Identify which cell holds the provided text, then report its [X, Y] central coordinate. 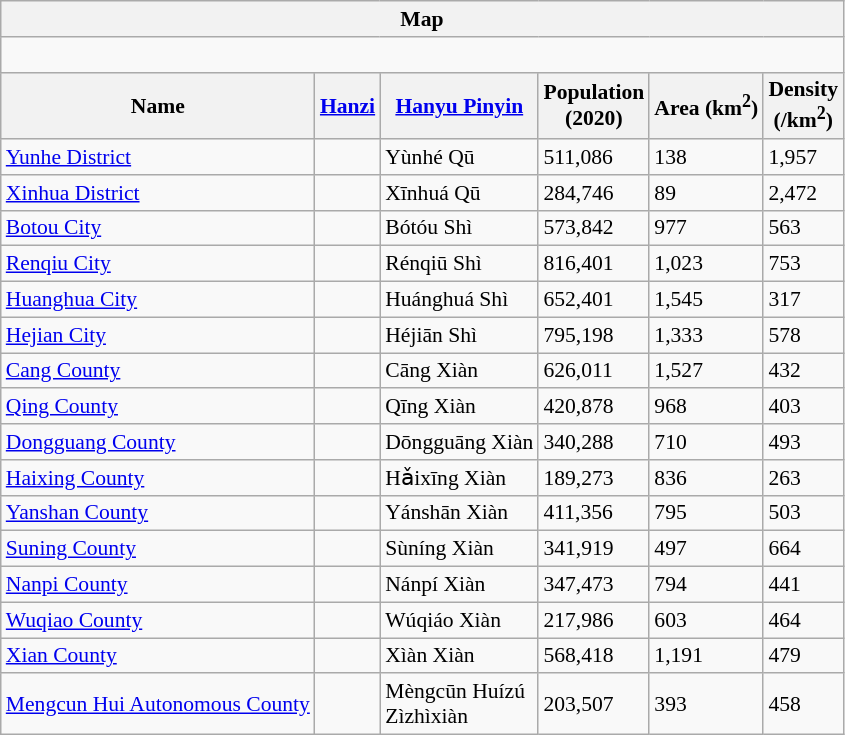
Yunhe District [158, 157]
Mengcun Hui Autonomous County [158, 704]
347,473 [594, 585]
977 [706, 228]
217,986 [594, 620]
Cāng Xiàn [459, 371]
Héjiān Shì [459, 335]
Mèngcūn HuízúZìzhìxiàn [459, 704]
Population(2020) [594, 106]
Map [422, 19]
1,191 [706, 656]
340,288 [594, 442]
Cang County [158, 371]
Hanyu Pinyin [459, 106]
968 [706, 407]
464 [803, 620]
317 [803, 300]
479 [803, 656]
1,957 [803, 157]
626,011 [594, 371]
753 [803, 264]
Yùnhé Qū [459, 157]
Wuqiao County [158, 620]
795,198 [594, 335]
Density(/km2) [803, 106]
Dongguang County [158, 442]
795 [706, 513]
Area (km2) [706, 106]
411,356 [594, 513]
Rénqiū Shì [459, 264]
1,527 [706, 371]
568,418 [594, 656]
578 [803, 335]
189,273 [594, 478]
89 [706, 193]
Hejian City [158, 335]
263 [803, 478]
816,401 [594, 264]
497 [706, 549]
Wúqiáo Xiàn [459, 620]
Hanzi [348, 106]
Xinhua District [158, 193]
Qīng Xiàn [459, 407]
794 [706, 585]
664 [803, 549]
Huanghua City [158, 300]
Nánpí Xiàn [459, 585]
Yánshān Xiàn [459, 513]
511,086 [594, 157]
710 [706, 442]
341,919 [594, 549]
1,023 [706, 264]
652,401 [594, 300]
Qing County [158, 407]
Bótóu Shì [459, 228]
Renqiu City [158, 264]
403 [803, 407]
Xìàn Xiàn [459, 656]
Dōngguāng Xiàn [459, 442]
1,333 [706, 335]
432 [803, 371]
Xīnhuá Qū [459, 193]
420,878 [594, 407]
203,507 [594, 704]
458 [803, 704]
573,842 [594, 228]
Huánghuá Shì [459, 300]
503 [803, 513]
Sùníng Xiàn [459, 549]
Hǎixīng Xiàn [459, 478]
603 [706, 620]
563 [803, 228]
393 [706, 704]
Botou City [158, 228]
2,472 [803, 193]
Name [158, 106]
Nanpi County [158, 585]
Haixing County [158, 478]
Suning County [158, 549]
493 [803, 442]
836 [706, 478]
Xian County [158, 656]
441 [803, 585]
284,746 [594, 193]
1,545 [706, 300]
138 [706, 157]
Yanshan County [158, 513]
